Extract the [X, Y] coordinate from the center of the cell holding the provided text.  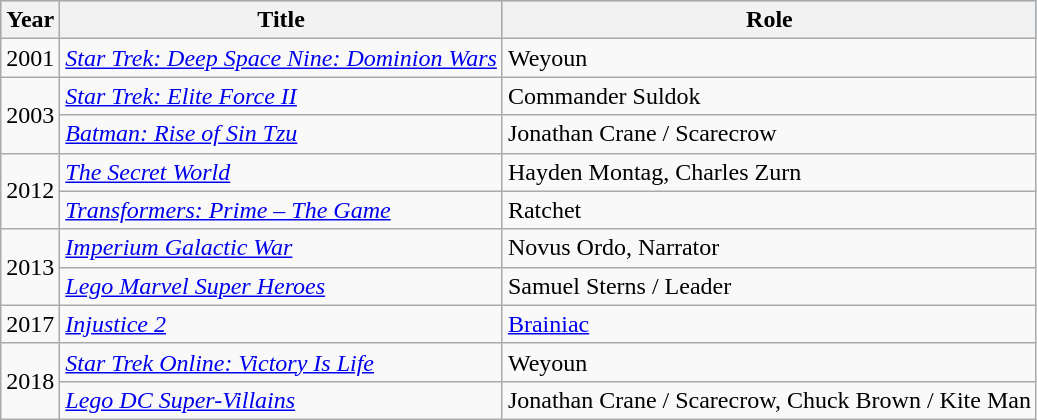
Jonathan Crane / Scarecrow [769, 134]
Injustice 2 [282, 324]
Samuel Sterns / Leader [769, 286]
Transformers: Prime – The Game [282, 210]
Hayden Montag, Charles Zurn [769, 172]
2012 [30, 191]
Ratchet [769, 210]
2017 [30, 324]
Year [30, 20]
2018 [30, 381]
Star Trek: Elite Force II [282, 96]
Star Trek Online: Victory Is Life [282, 362]
Role [769, 20]
Imperium Galactic War [282, 248]
Star Trek: Deep Space Nine: Dominion Wars [282, 58]
Lego Marvel Super Heroes [282, 286]
Title [282, 20]
Commander Suldok [769, 96]
Batman: Rise of Sin Tzu [282, 134]
2001 [30, 58]
2013 [30, 267]
The Secret World [282, 172]
Brainiac [769, 324]
Novus Ordo, Narrator [769, 248]
2003 [30, 115]
Lego DC Super-Villains [282, 400]
Jonathan Crane / Scarecrow, Chuck Brown / Kite Man [769, 400]
